Return the (x, y) coordinate for the center point of the cell that contains the specified text.  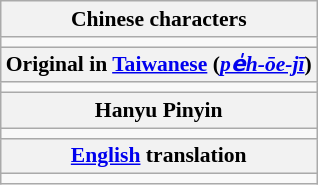
English translation (159, 156)
Original in Taiwanese (pe̍h-ōe-jī) (159, 65)
Chinese characters (159, 19)
Hanyu Pinyin (159, 111)
